Pinpoint the cell where the given text exists, returning its (X, Y) midpoint coordinate. 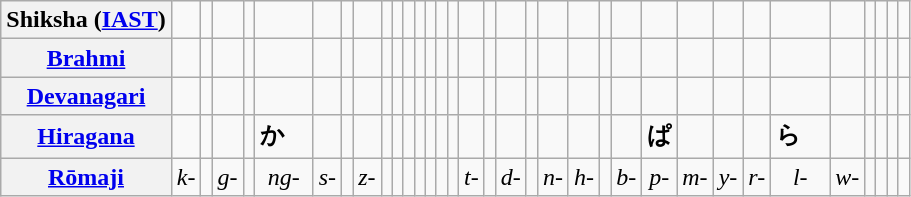
か゚ (284, 136)
z- (367, 177)
l- (800, 177)
Devanagari (86, 96)
g- (228, 177)
t- (472, 177)
ら゚ (800, 136)
Hiragana (86, 136)
h- (584, 177)
Brahmi (86, 58)
ぱ (660, 136)
k- (186, 177)
r- (757, 177)
Shiksha (IAST) (86, 20)
ng- (284, 177)
d- (510, 177)
b- (626, 177)
m- (695, 177)
n- (552, 177)
p- (660, 177)
w- (848, 177)
y- (728, 177)
Rōmaji (86, 177)
s- (327, 177)
